Scan for the cell matching the given text and deliver its [x, y] coordinate at center. 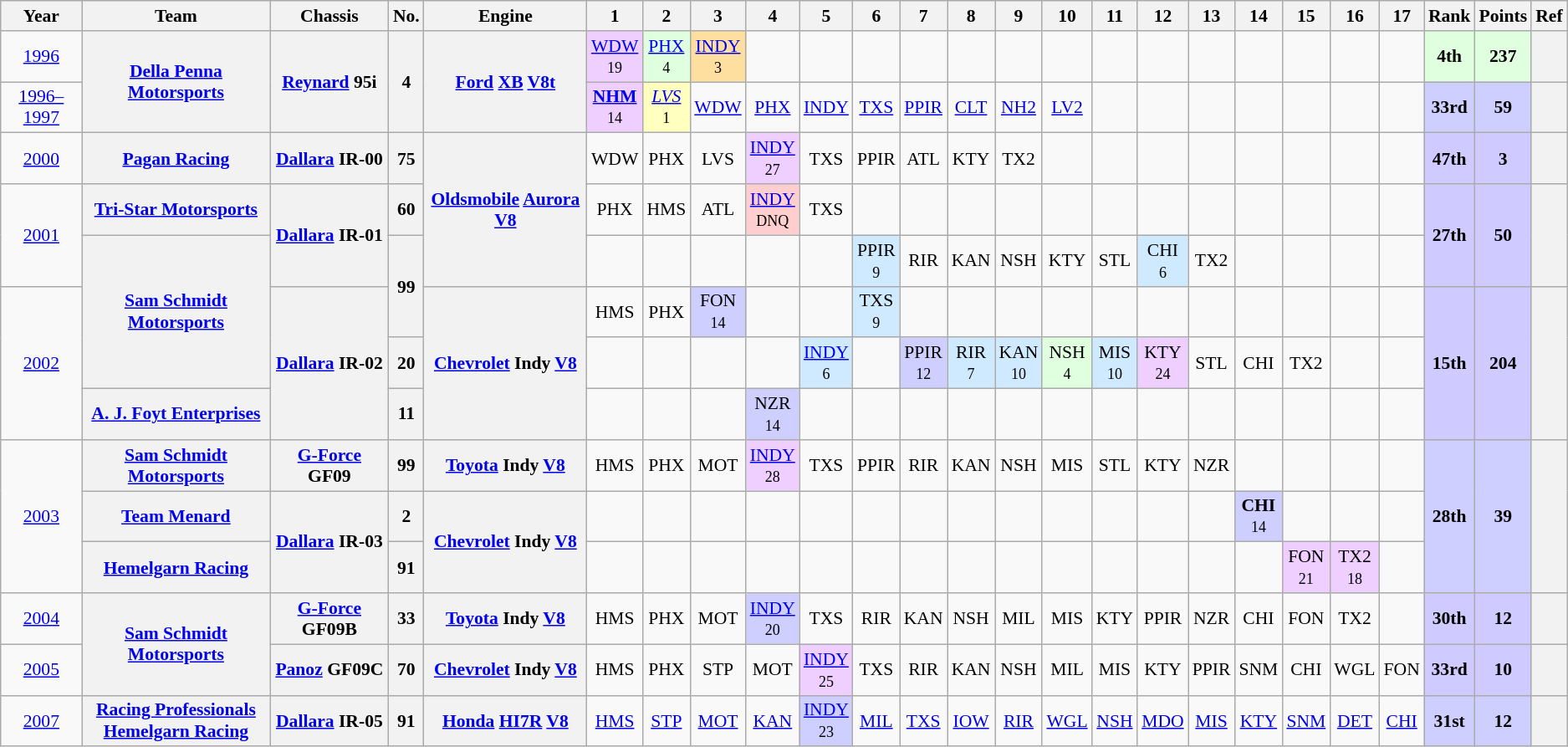
Honda HI7R V8 [505, 721]
204 [1503, 363]
4th [1450, 57]
Hemelgarn Racing [176, 567]
1996 [42, 57]
Dallara IR-02 [329, 363]
LVS1 [666, 107]
Engine [505, 16]
237 [1503, 57]
NZR14 [773, 415]
14 [1258, 16]
30th [1450, 619]
27th [1450, 235]
17 [1402, 16]
G-Force GF09B [329, 619]
50 [1503, 235]
7 [923, 16]
FON14 [718, 311]
FON21 [1306, 567]
31st [1450, 721]
2002 [42, 363]
PPIR12 [923, 363]
39 [1503, 517]
6 [876, 16]
INDY23 [826, 721]
Team Menard [176, 517]
IOW [972, 721]
Reynard 95i [329, 82]
Team [176, 16]
33 [406, 619]
Tri-Star Motorsports [176, 209]
16 [1355, 16]
LVS [718, 159]
20 [406, 363]
KTY24 [1162, 363]
2007 [42, 721]
Oldsmobile Aurora V8 [505, 209]
Dallara IR-05 [329, 721]
INDYDNQ [773, 209]
RIR7 [972, 363]
CHI14 [1258, 517]
NSH4 [1067, 363]
INDY6 [826, 363]
Rank [1450, 16]
Dallara IR-03 [329, 542]
INDY28 [773, 465]
Dallara IR-00 [329, 159]
2003 [42, 517]
2000 [42, 159]
15 [1306, 16]
Ref [1549, 16]
INDY20 [773, 619]
2001 [42, 235]
28th [1450, 517]
PHX4 [666, 57]
NH2 [1019, 107]
8 [972, 16]
KAN10 [1019, 363]
G-Force GF09 [329, 465]
INDY [826, 107]
9 [1019, 16]
Ford XB V8t [505, 82]
15th [1450, 363]
INDY27 [773, 159]
1 [615, 16]
59 [1503, 107]
LV2 [1067, 107]
MDO [1162, 721]
1996–1997 [42, 107]
2004 [42, 619]
PPIR9 [876, 261]
Dallara IR-01 [329, 235]
TX218 [1355, 567]
Racing ProfessionalsHemelgarn Racing [176, 721]
Points [1503, 16]
INDY3 [718, 57]
60 [406, 209]
NHM14 [615, 107]
75 [406, 159]
WDW19 [615, 57]
CLT [972, 107]
No. [406, 16]
TXS9 [876, 311]
INDY25 [826, 669]
70 [406, 669]
Year [42, 16]
Della Penna Motorsports [176, 82]
CHI6 [1162, 261]
47th [1450, 159]
A. J. Foyt Enterprises [176, 415]
5 [826, 16]
Panoz GF09C [329, 669]
Chassis [329, 16]
DET [1355, 721]
MIS10 [1115, 363]
2005 [42, 669]
13 [1212, 16]
Pagan Racing [176, 159]
